Return (x, y) of the center of cell containing provided text 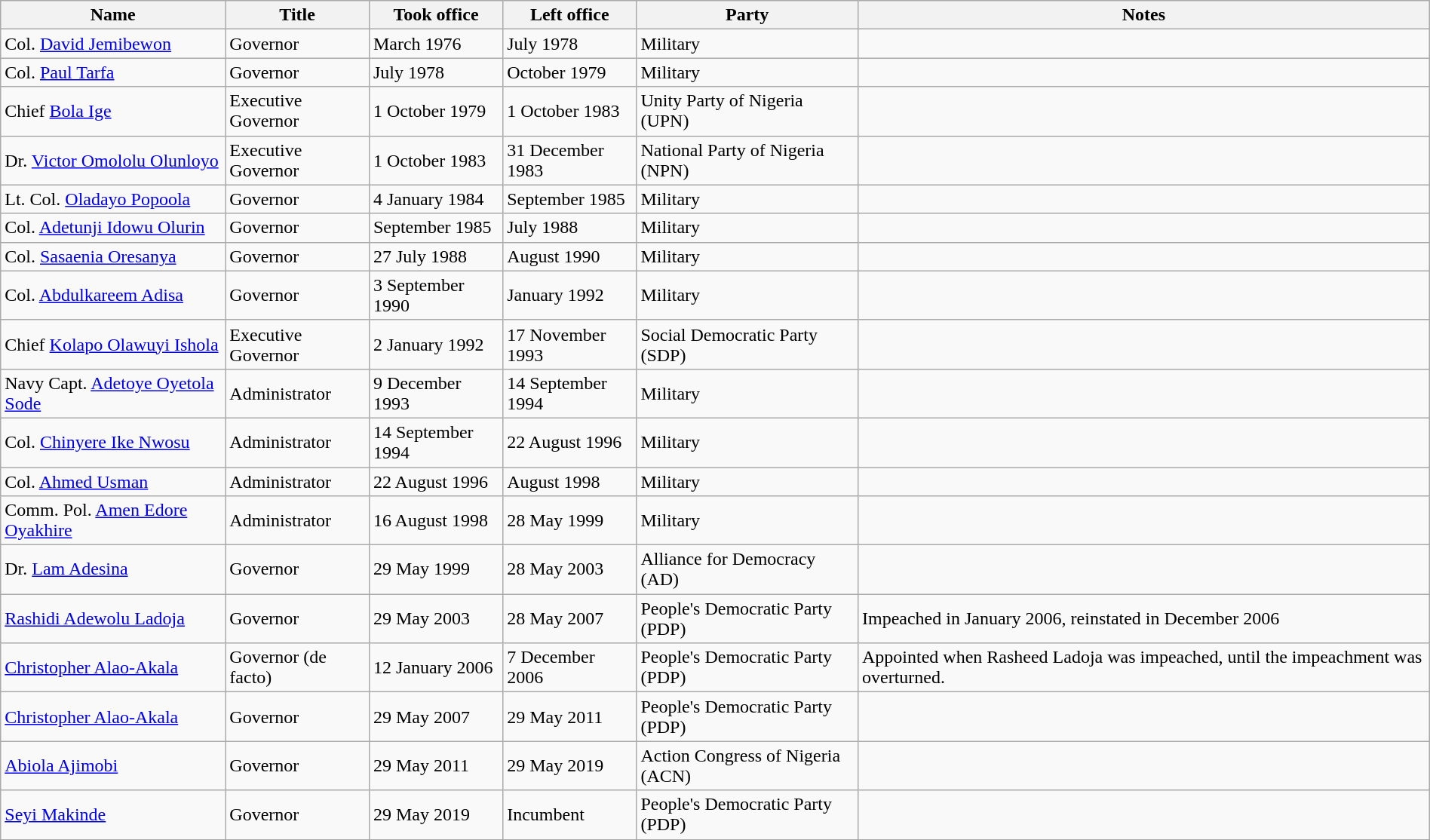
1 October 1979 (436, 112)
2 January 1992 (436, 344)
Lt. Col. Oladayo Popoola (113, 199)
Left office (570, 15)
Took office (436, 15)
4 January 1984 (436, 199)
29 May 1999 (436, 570)
7 December 2006 (570, 668)
29 May 2003 (436, 618)
28 May 2003 (570, 570)
August 1990 (570, 256)
Col. Sasaenia Oresanya (113, 256)
October 1979 (570, 72)
Navy Capt. Adetoye Oyetola Sode (113, 394)
Name (113, 15)
Col. Adetunji Idowu Olurin (113, 228)
Notes (1143, 15)
Col. Chinyere Ike Nwosu (113, 442)
Col. Ahmed Usman (113, 482)
July 1988 (570, 228)
Alliance for Democracy (AD) (747, 570)
Impeached in January 2006, reinstated in December 2006 (1143, 618)
Dr. Lam Adesina (113, 570)
27 July 1988 (436, 256)
Title (297, 15)
3 September 1990 (436, 296)
Action Congress of Nigeria (ACN) (747, 766)
Col. Paul Tarfa (113, 72)
January 1992 (570, 296)
28 May 1999 (570, 520)
Col. Abdulkareem Adisa (113, 296)
Party (747, 15)
16 August 1998 (436, 520)
Chief Kolapo Olawuyi Ishola (113, 344)
28 May 2007 (570, 618)
August 1998 (570, 482)
Comm. Pol. Amen Edore Oyakhire (113, 520)
12 January 2006 (436, 668)
National Party of Nigeria (NPN) (747, 160)
9 December 1993 (436, 394)
Governor (de facto) (297, 668)
31 December 1983 (570, 160)
Col. David Jemibewon (113, 44)
29 May 2007 (436, 716)
Dr. Victor Omololu Olunloyo (113, 160)
Appointed when Rasheed Ladoja was impeached, until the impeachment was overturned. (1143, 668)
17 November 1993 (570, 344)
Rashidi Adewolu Ladoja (113, 618)
Chief Bola Ige (113, 112)
Seyi Makinde (113, 814)
Incumbent (570, 814)
Abiola Ajimobi (113, 766)
March 1976 (436, 44)
Social Democratic Party (SDP) (747, 344)
Unity Party of Nigeria (UPN) (747, 112)
